Provide the [x, y] coordinate of the cell's center where the given text is located.  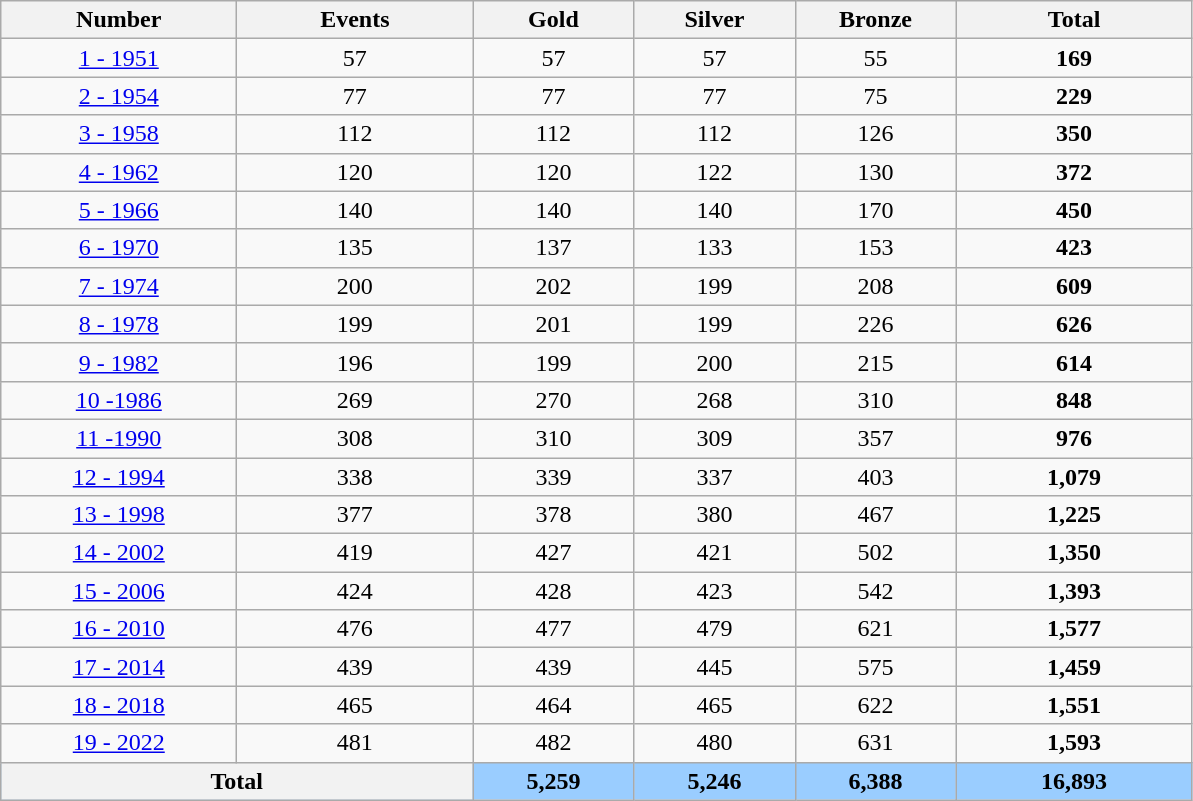
7 - 1974 [119, 286]
502 [876, 553]
169 [1074, 58]
339 [554, 477]
9 - 1982 [119, 362]
542 [876, 591]
5 - 1966 [119, 210]
1,577 [1074, 629]
631 [876, 743]
122 [714, 172]
372 [1074, 172]
268 [714, 400]
8 - 1978 [119, 324]
424 [355, 591]
480 [714, 743]
17 - 2014 [119, 667]
135 [355, 248]
622 [876, 705]
Bronze [876, 20]
170 [876, 210]
130 [876, 172]
464 [554, 705]
1,551 [1074, 705]
450 [1074, 210]
1,350 [1074, 553]
Gold [554, 20]
10 -1986 [119, 400]
575 [876, 667]
479 [714, 629]
2 - 1954 [119, 96]
6,388 [876, 781]
848 [1074, 400]
126 [876, 134]
609 [1074, 286]
5,246 [714, 781]
55 [876, 58]
Events [355, 20]
226 [876, 324]
357 [876, 438]
19 - 2022 [119, 743]
14 - 2002 [119, 553]
308 [355, 438]
Number [119, 20]
12 - 1994 [119, 477]
215 [876, 362]
16,893 [1074, 781]
467 [876, 515]
15 - 2006 [119, 591]
476 [355, 629]
428 [554, 591]
16 - 2010 [119, 629]
614 [1074, 362]
482 [554, 743]
11 -1990 [119, 438]
202 [554, 286]
477 [554, 629]
380 [714, 515]
153 [876, 248]
403 [876, 477]
4 - 1962 [119, 172]
1,459 [1074, 667]
621 [876, 629]
378 [554, 515]
201 [554, 324]
421 [714, 553]
270 [554, 400]
5,259 [554, 781]
3 - 1958 [119, 134]
481 [355, 743]
445 [714, 667]
229 [1074, 96]
6 - 1970 [119, 248]
18 - 2018 [119, 705]
1,593 [1074, 743]
1 - 1951 [119, 58]
133 [714, 248]
208 [876, 286]
337 [714, 477]
75 [876, 96]
377 [355, 515]
196 [355, 362]
137 [554, 248]
13 - 1998 [119, 515]
309 [714, 438]
338 [355, 477]
626 [1074, 324]
1,393 [1074, 591]
427 [554, 553]
1,225 [1074, 515]
Silver [714, 20]
269 [355, 400]
350 [1074, 134]
1,079 [1074, 477]
976 [1074, 438]
419 [355, 553]
